Search for the cell housing the specified text and yield its [x, y] center coordinate. 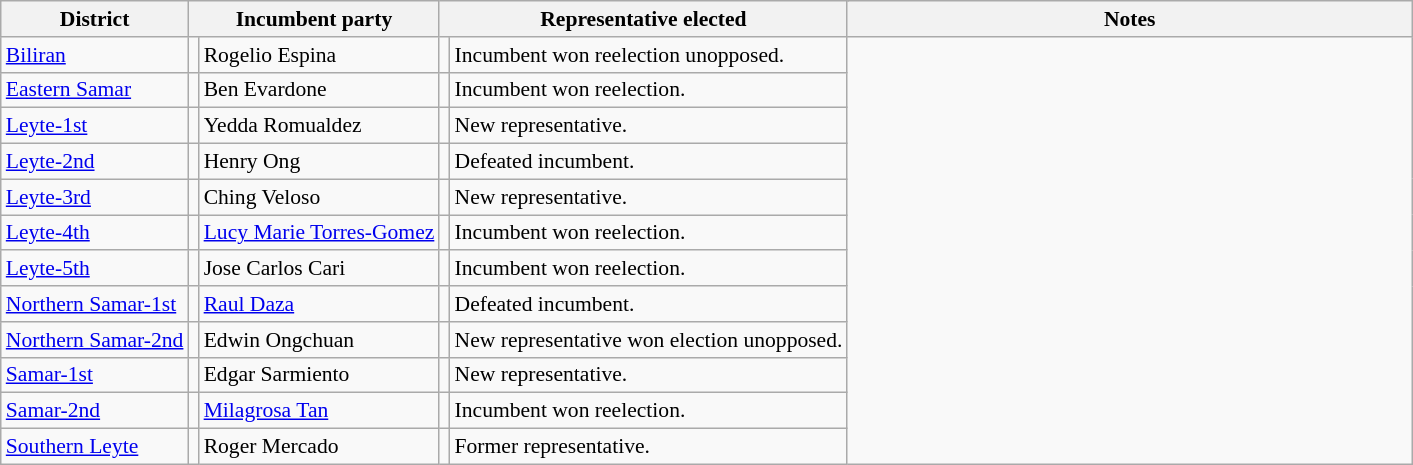
Leyte-3rd [95, 197]
Eastern Samar [95, 90]
Leyte-4th [95, 233]
Ching Veloso [320, 197]
Northern Samar-2nd [95, 340]
Incumbent party [314, 19]
Former representative. [649, 447]
Representative elected [643, 19]
Ben Evardone [320, 90]
Samar-2nd [95, 411]
Rogelio Espina [320, 55]
Notes [1129, 19]
Edgar Sarmiento [320, 375]
Lucy Marie Torres-Gomez [320, 233]
Leyte-5th [95, 269]
Jose Carlos Cari [320, 269]
Leyte-1st [95, 126]
Henry Ong [320, 162]
District [95, 19]
Samar-1st [95, 375]
New representative won election unopposed. [649, 340]
Milagrosa Tan [320, 411]
Roger Mercado [320, 447]
Edwin Ongchuan [320, 340]
Raul Daza [320, 304]
Northern Samar-1st [95, 304]
Incumbent won reelection unopposed. [649, 55]
Yedda Romualdez [320, 126]
Biliran [95, 55]
Southern Leyte [95, 447]
Leyte-2nd [95, 162]
